Scan for the cell matching the given text and deliver its [X, Y] coordinate at center. 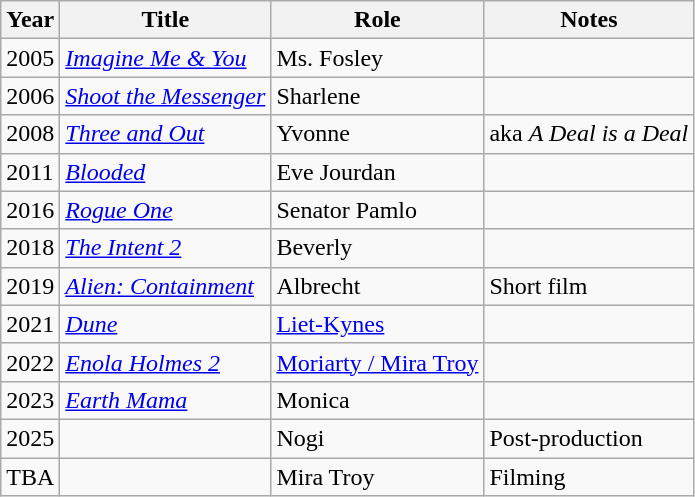
Enola Holmes 2 [166, 362]
Senator Pamlo [378, 210]
The Intent 2 [166, 248]
Role [378, 20]
Monica [378, 400]
Alien: Containment [166, 286]
TBA [30, 477]
Three and Out [166, 134]
Year [30, 20]
Ms. Fosley [378, 58]
Dune [166, 324]
Nogi [378, 438]
Albrecht [378, 286]
Title [166, 20]
2019 [30, 286]
Rogue One [166, 210]
Yvonne [378, 134]
Moriarty / Mira Troy [378, 362]
2022 [30, 362]
Shoot the Messenger [166, 96]
Post-production [589, 438]
Imagine Me & You [166, 58]
2016 [30, 210]
2005 [30, 58]
Blooded [166, 172]
2023 [30, 400]
Beverly [378, 248]
Eve Jourdan [378, 172]
2011 [30, 172]
2018 [30, 248]
2025 [30, 438]
Sharlene [378, 96]
Earth Mama [166, 400]
Filming [589, 477]
Liet-Kynes [378, 324]
2008 [30, 134]
2021 [30, 324]
aka A Deal is a Deal [589, 134]
Short film [589, 286]
Mira Troy [378, 477]
Notes [589, 20]
2006 [30, 96]
